Detect which cell encompasses the target text, then output its [X, Y] center coordinate. 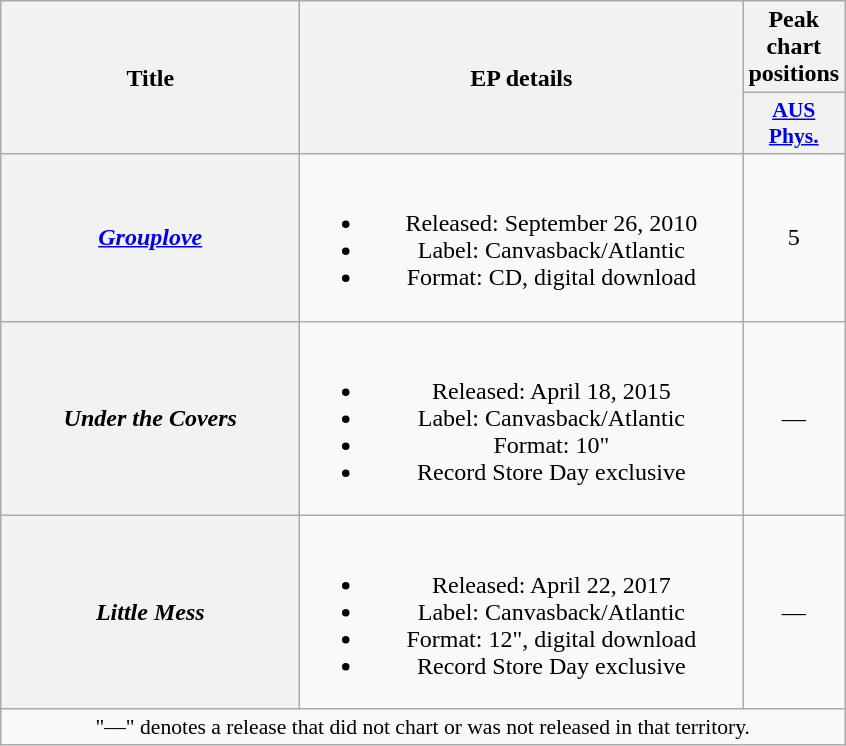
Title [150, 78]
Under the Covers [150, 418]
Released: April 22, 2017Label: Canvasback/AtlanticFormat: 12", digital downloadRecord Store Day exclusive [522, 612]
EP details [522, 78]
Released: April 18, 2015Label: Canvasback/AtlanticFormat: 10"Record Store Day exclusive [522, 418]
Little Mess [150, 612]
5 [794, 238]
AUSPhys. [794, 124]
"—" denotes a release that did not chart or was not released in that territory. [423, 727]
Released: September 26, 2010Label: Canvasback/AtlanticFormat: CD, digital download [522, 238]
Grouplove [150, 238]
Peak chart positions [794, 47]
